Find where the given text appears and provide that cell's center as (X, Y) coordinate. 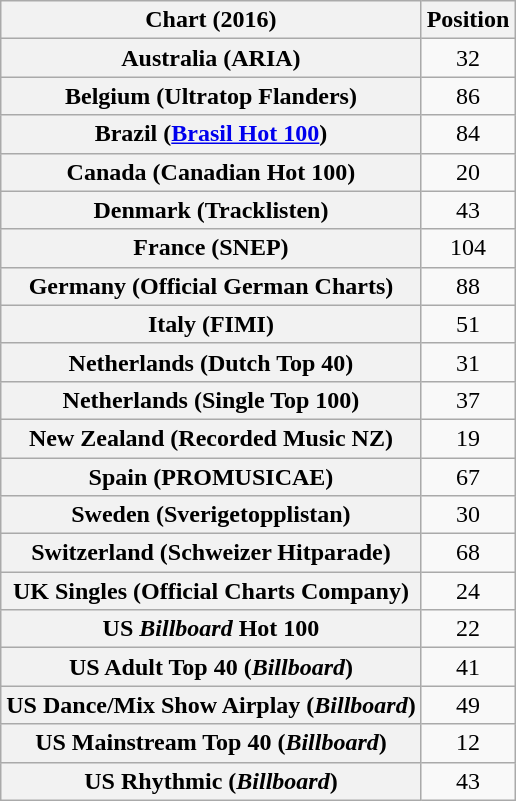
Netherlands (Dutch Top 40) (211, 362)
24 (468, 591)
104 (468, 248)
32 (468, 58)
68 (468, 553)
Belgium (Ultratop Flanders) (211, 96)
41 (468, 667)
US Mainstream Top 40 (Billboard) (211, 743)
Switzerland (Schweizer Hitparade) (211, 553)
22 (468, 629)
88 (468, 286)
Brazil (Brasil Hot 100) (211, 134)
US Dance/Mix Show Airplay (Billboard) (211, 705)
67 (468, 477)
86 (468, 96)
US Rhythmic (Billboard) (211, 781)
Chart (2016) (211, 20)
51 (468, 324)
UK Singles (Official Charts Company) (211, 591)
Canada (Canadian Hot 100) (211, 172)
20 (468, 172)
Spain (PROMUSICAE) (211, 477)
12 (468, 743)
Italy (FIMI) (211, 324)
Australia (ARIA) (211, 58)
Sweden (Sverigetopplistan) (211, 515)
New Zealand (Recorded Music NZ) (211, 438)
49 (468, 705)
30 (468, 515)
US Billboard Hot 100 (211, 629)
31 (468, 362)
Netherlands (Single Top 100) (211, 400)
Position (468, 20)
Germany (Official German Charts) (211, 286)
84 (468, 134)
US Adult Top 40 (Billboard) (211, 667)
France (SNEP) (211, 248)
Denmark (Tracklisten) (211, 210)
19 (468, 438)
37 (468, 400)
